Output the [X, Y] coordinate of the center of the cell containing the given text.  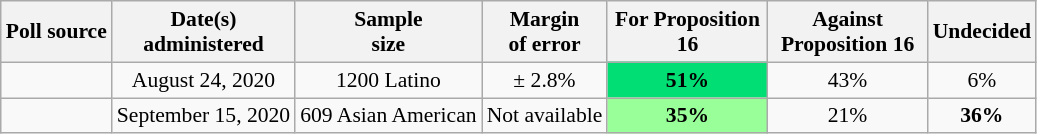
21% [848, 116]
51% [687, 80]
± 2.8% [545, 80]
Samplesize [388, 32]
Date(s)administered [204, 32]
Not available [545, 116]
Against Proposition 16 [848, 32]
6% [982, 80]
43% [848, 80]
35% [687, 116]
For Proposition 16 [687, 32]
1200 Latino [388, 80]
36% [982, 116]
Undecided [982, 32]
September 15, 2020 [204, 116]
Poll source [56, 32]
609 Asian American [388, 116]
Marginof error [545, 32]
August 24, 2020 [204, 80]
